Scan for the cell matching the given text and deliver its [X, Y] coordinate at center. 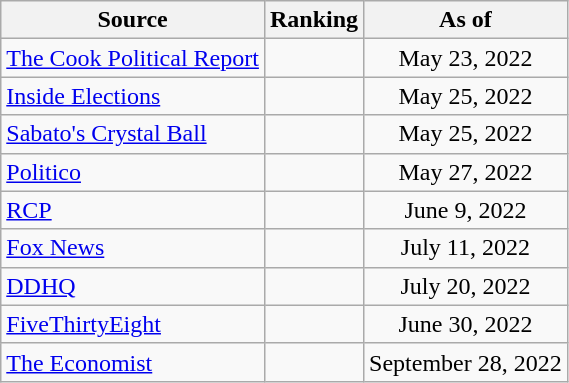
July 11, 2022 [466, 248]
Source [133, 20]
Sabato's Crystal Ball [133, 134]
Politico [133, 172]
DDHQ [133, 286]
June 30, 2022 [466, 324]
The Cook Political Report [133, 58]
RCP [133, 210]
June 9, 2022 [466, 210]
The Economist [133, 362]
July 20, 2022 [466, 286]
As of [466, 20]
Ranking [314, 20]
Inside Elections [133, 96]
May 23, 2022 [466, 58]
FiveThirtyEight [133, 324]
Fox News [133, 248]
September 28, 2022 [466, 362]
May 27, 2022 [466, 172]
